Search for the cell housing the specified text and yield its (X, Y) center coordinate. 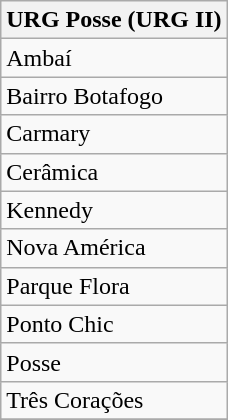
Posse (114, 362)
Cerâmica (114, 172)
Três Corações (114, 400)
URG Posse (URG II) (114, 20)
Ponto Chic (114, 324)
Bairro Botafogo (114, 96)
Ambaí (114, 58)
Parque Flora (114, 286)
Carmary (114, 134)
Kennedy (114, 210)
Nova América (114, 248)
